Locate the cell with the specified text and output its (x, y) center coordinate. 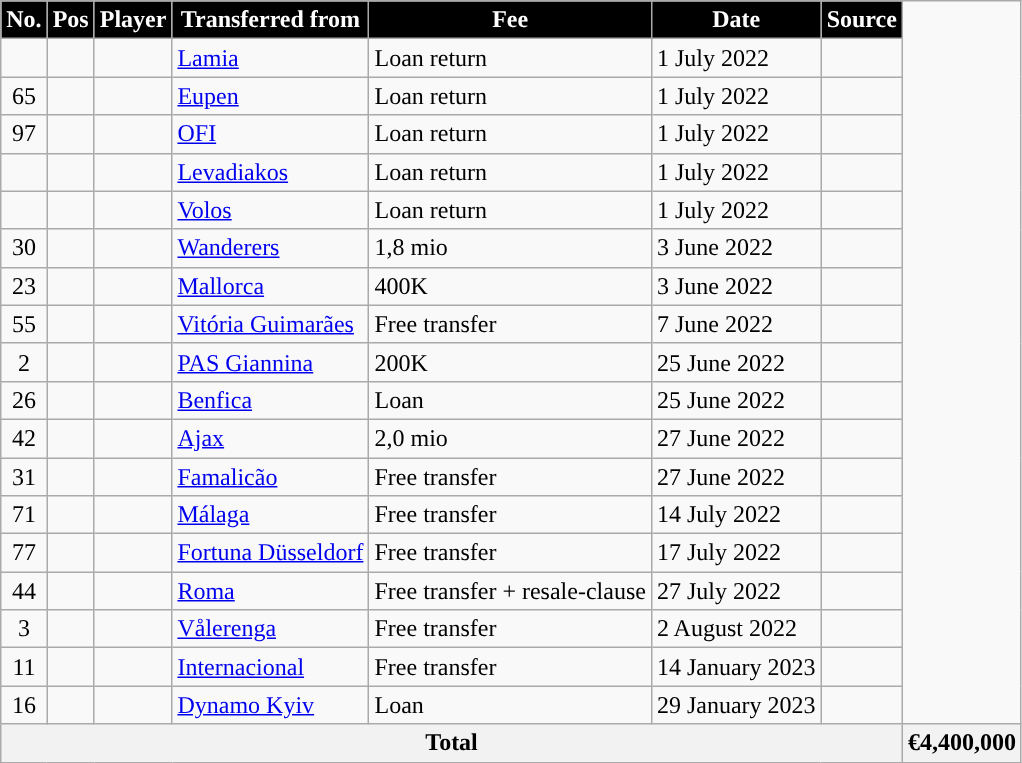
11 (24, 667)
7 June 2022 (736, 324)
42 (24, 438)
27 July 2022 (736, 591)
30 (24, 248)
14 July 2022 (736, 515)
Mallorca (270, 286)
Levadiakos (270, 172)
Wanderers (270, 248)
Volos (270, 210)
55 (24, 324)
PAS Giannina (270, 362)
OFI (270, 134)
Ajax (270, 438)
Vitória Guimarães (270, 324)
Dynamo Kyiv (270, 705)
65 (24, 96)
Pos (70, 20)
Fortuna Düsseldorf (270, 553)
Date (736, 20)
Lamia (270, 58)
Player (133, 20)
200K (510, 362)
23 (24, 286)
Total (452, 743)
Source (862, 20)
Free transfer + resale-clause (510, 591)
Famalicão (270, 477)
3 (24, 629)
29 January 2023 (736, 705)
44 (24, 591)
Eupen (270, 96)
Internacional (270, 667)
77 (24, 553)
€4,400,000 (962, 743)
26 (24, 400)
71 (24, 515)
17 July 2022 (736, 553)
Málaga (270, 515)
Vålerenga (270, 629)
97 (24, 134)
Fee (510, 20)
No. (24, 20)
400K (510, 286)
1,8 mio (510, 248)
Benfica (270, 400)
14 January 2023 (736, 667)
Roma (270, 591)
Transferred from (270, 20)
31 (24, 477)
2 August 2022 (736, 629)
2 (24, 362)
2,0 mio (510, 438)
16 (24, 705)
